Identify which cell holds the provided text, then report its (x, y) central coordinate. 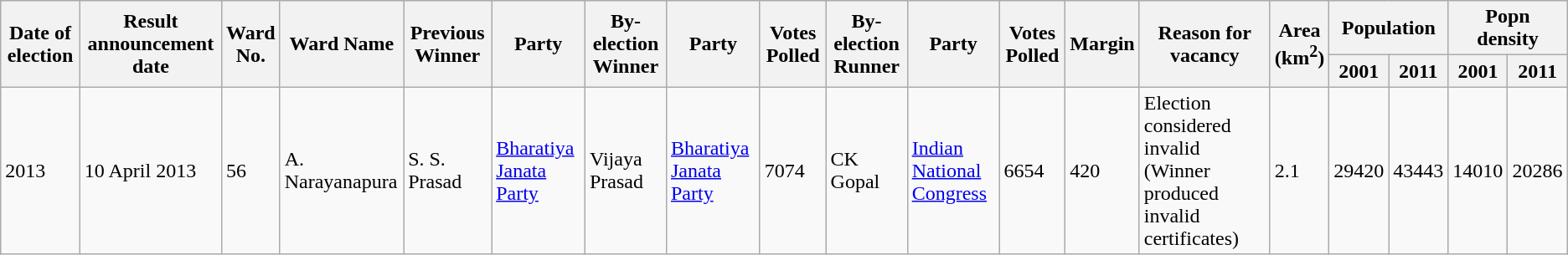
Date of election (40, 43)
Vijaya Prasad (625, 171)
Result announcement date (151, 43)
By-election Winner (625, 43)
Popn density (1508, 28)
CK Gopal (866, 171)
43443 (1419, 171)
10 April 2013 (151, 171)
Margin (1102, 43)
Population (1389, 28)
2013 (40, 171)
S. S. Prasad (447, 171)
420 (1102, 171)
7074 (792, 171)
Previous Winner (447, 43)
20286 (1538, 171)
Reason for vacancy (1204, 43)
29420 (1359, 171)
Area(km2) (1299, 43)
Indian National Congress (953, 171)
By-election Runner (866, 43)
6654 (1032, 171)
A. Narayanapura (342, 171)
2.1 (1299, 171)
WardNo. (250, 43)
Election considered invalid (Winner produced invalid certificates) (1204, 171)
Ward Name (342, 43)
14010 (1478, 171)
56 (250, 171)
